Provide the (X, Y) coordinate of the cell's center where the given text is located.  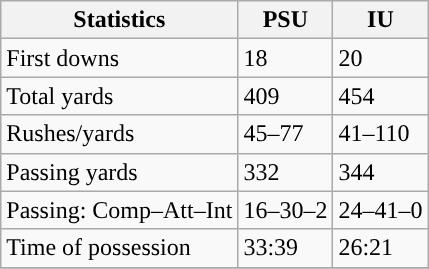
Passing yards (120, 172)
PSU (286, 20)
Rushes/yards (120, 134)
18 (286, 58)
332 (286, 172)
454 (380, 96)
26:21 (380, 248)
Total yards (120, 96)
20 (380, 58)
16–30–2 (286, 210)
Statistics (120, 20)
344 (380, 172)
45–77 (286, 134)
First downs (120, 58)
41–110 (380, 134)
Passing: Comp–Att–Int (120, 210)
Time of possession (120, 248)
24–41–0 (380, 210)
409 (286, 96)
IU (380, 20)
33:39 (286, 248)
